Identify which cell holds the provided text, then report its [x, y] central coordinate. 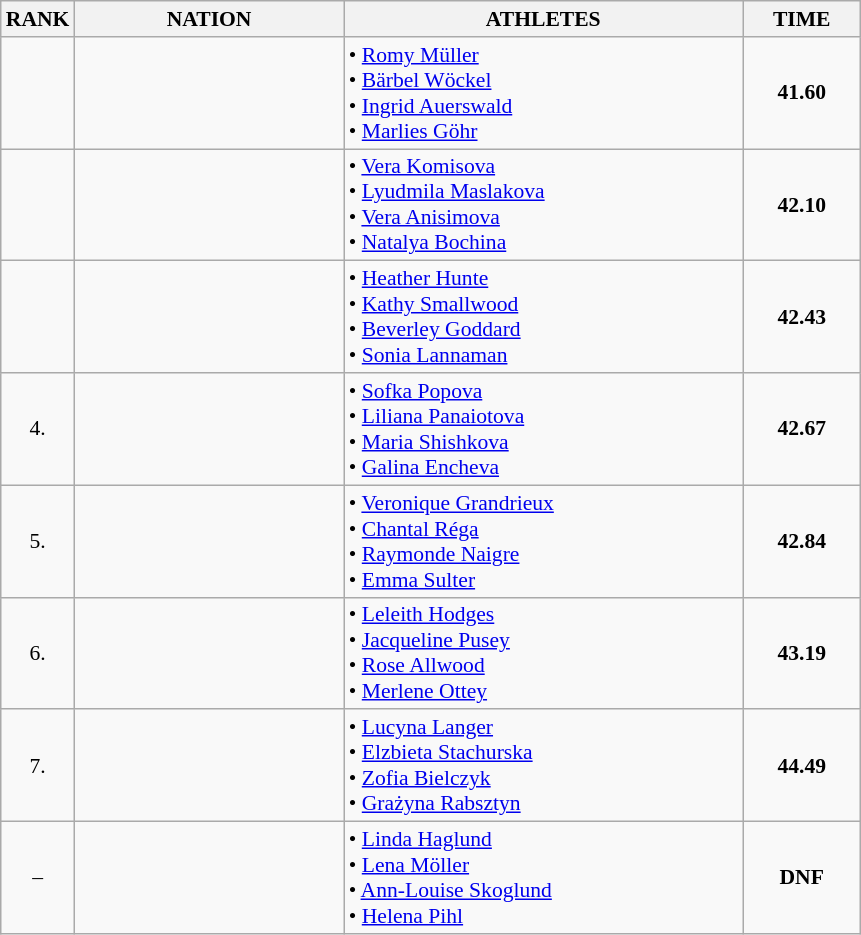
7. [38, 766]
• Vera Komisova• Lyudmila Maslakova• Vera Anisimova• Natalya Bochina [544, 205]
RANK [38, 19]
• Lucyna Langer• Elzbieta Stachurska• Zofia Bielczyk• Grażyna Rabsztyn [544, 766]
43.19 [802, 653]
42.67 [802, 429]
42.43 [802, 317]
DNF [802, 878]
• Heather Hunte• Kathy Smallwood• Beverley Goddard• Sonia Lannaman [544, 317]
• Leleith Hodges• Jacqueline Pusey• Rose Allwood• Merlene Ottey [544, 653]
• Veronique Grandrieux• Chantal Réga• Raymonde Naigre• Emma Sulter [544, 541]
– [38, 878]
41.60 [802, 93]
• Romy Müller• Bärbel Wöckel• Ingrid Auerswald• Marlies Göhr [544, 93]
• Sofka Popova• Liliana Panaiotova• Maria Shishkova• Galina Encheva [544, 429]
42.84 [802, 541]
44.49 [802, 766]
ATHLETES [544, 19]
4. [38, 429]
6. [38, 653]
TIME [802, 19]
• Linda Haglund• Lena Möller• Ann-Louise Skoglund• Helena Pihl [544, 878]
5. [38, 541]
42.10 [802, 205]
NATION [208, 19]
